Detect which cell encompasses the target text, then output its (x, y) center coordinate. 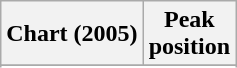
Chart (2005) (72, 34)
Peak position (189, 34)
